Scan for the cell matching the given text and deliver its (X, Y) coordinate at center. 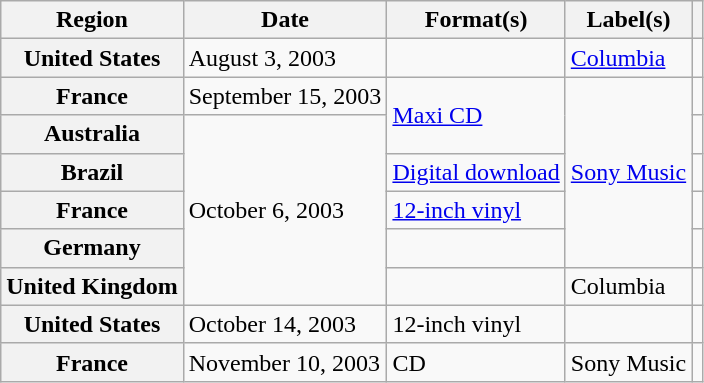
Region (92, 20)
Brazil (92, 172)
United Kingdom (92, 286)
October 14, 2003 (285, 324)
Label(s) (628, 20)
October 6, 2003 (285, 210)
August 3, 2003 (285, 58)
Australia (92, 134)
Germany (92, 248)
November 10, 2003 (285, 362)
CD (476, 362)
Format(s) (476, 20)
Digital download (476, 172)
Maxi CD (476, 115)
September 15, 2003 (285, 96)
Date (285, 20)
